From the cell containing the given text, extract its center point as [x, y] coordinate. 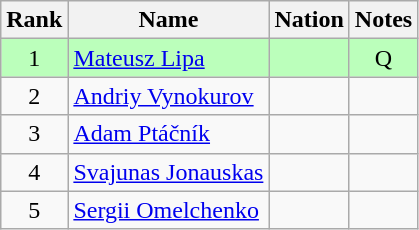
Nation [309, 20]
5 [34, 210]
2 [34, 96]
Adam Ptáčník [168, 134]
Rank [34, 20]
4 [34, 172]
Notes [383, 20]
Sergii Omelchenko [168, 210]
1 [34, 58]
3 [34, 134]
Mateusz Lipa [168, 58]
Name [168, 20]
Andriy Vynokurov [168, 96]
Q [383, 58]
Svajunas Jonauskas [168, 172]
